Identify which cell holds the provided text, then report its [x, y] central coordinate. 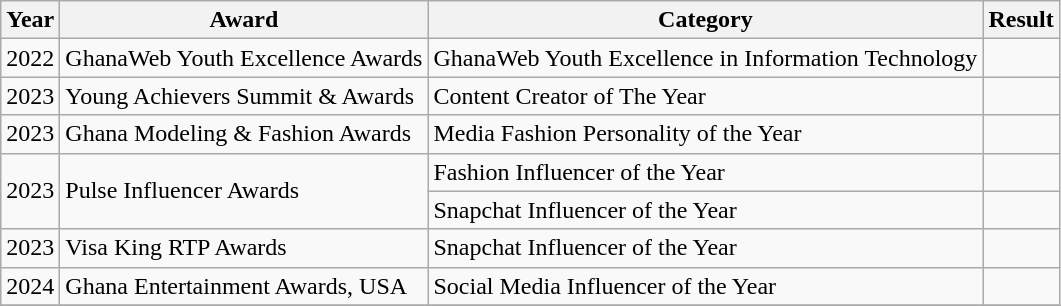
Visa King RTP Awards [244, 248]
GhanaWeb Youth Excellence in Information Technology [706, 58]
2022 [30, 58]
Award [244, 20]
Fashion Influencer of the Year [706, 172]
Media Fashion Personality of the Year [706, 134]
GhanaWeb Youth Excellence Awards [244, 58]
Result [1021, 20]
Pulse Influencer Awards [244, 191]
Category [706, 20]
Young Achievers Summit & Awards [244, 96]
Ghana Modeling & Fashion Awards [244, 134]
Social Media Influencer of the Year [706, 286]
2024 [30, 286]
Content Creator of The Year [706, 96]
Year [30, 20]
Ghana Entertainment Awards, USA [244, 286]
